Search for the cell housing the specified text and yield its (x, y) center coordinate. 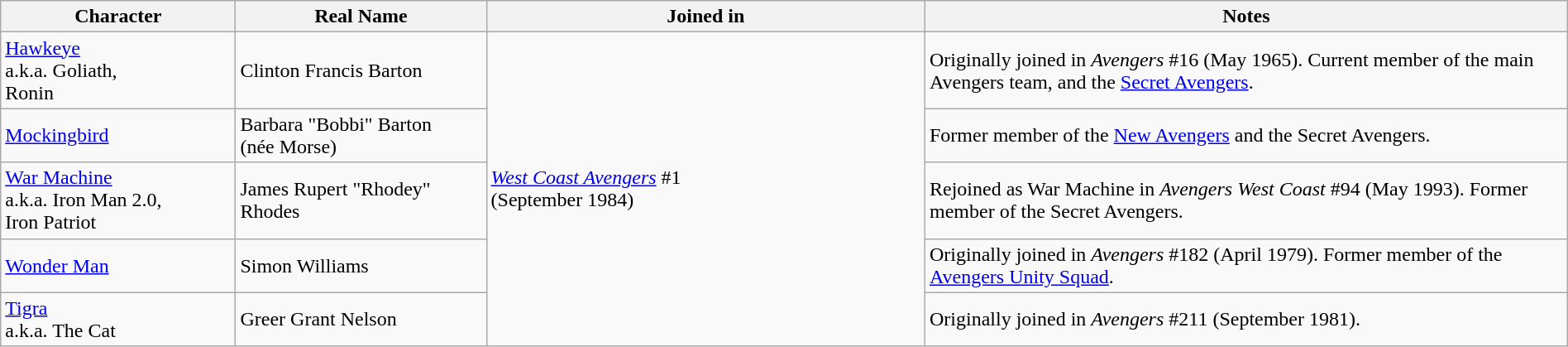
Rejoined as War Machine in Avengers West Coast #94 (May 1993). Former member of the Secret Avengers. (1245, 200)
Wonder Man (118, 265)
Notes (1245, 17)
West Coast Avengers #1 (September 1984) (705, 189)
Character (118, 17)
Barbara "Bobbi" Barton(née Morse) (361, 136)
Simon Williams (361, 265)
James Rupert "Rhodey" Rhodes (361, 200)
Former member of the New Avengers and the Secret Avengers. (1245, 136)
War Machinea.k.a. Iron Man 2.0,Iron Patriot (118, 200)
Joined in (705, 17)
Originally joined in Avengers #16 (May 1965). Current member of the main Avengers team, and the Secret Avengers. (1245, 70)
Tigraa.k.a. The Cat (118, 320)
Originally joined in Avengers #211 (September 1981). (1245, 320)
Mockingbird (118, 136)
Hawkeyea.k.a. Goliath,Ronin (118, 70)
Real Name (361, 17)
Clinton Francis Barton (361, 70)
Originally joined in Avengers #182 (April 1979). Former member of the Avengers Unity Squad. (1245, 265)
Greer Grant Nelson (361, 320)
